Detect which cell encompasses the target text, then output its (x, y) center coordinate. 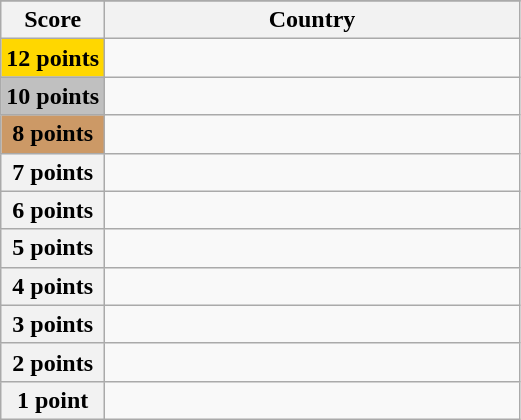
6 points (53, 210)
2 points (53, 362)
10 points (53, 96)
3 points (53, 324)
7 points (53, 172)
1 point (53, 400)
12 points (53, 58)
Score (53, 20)
4 points (53, 286)
8 points (53, 134)
Country (312, 20)
5 points (53, 248)
